Locate the cell with the specified text and output its [x, y] center coordinate. 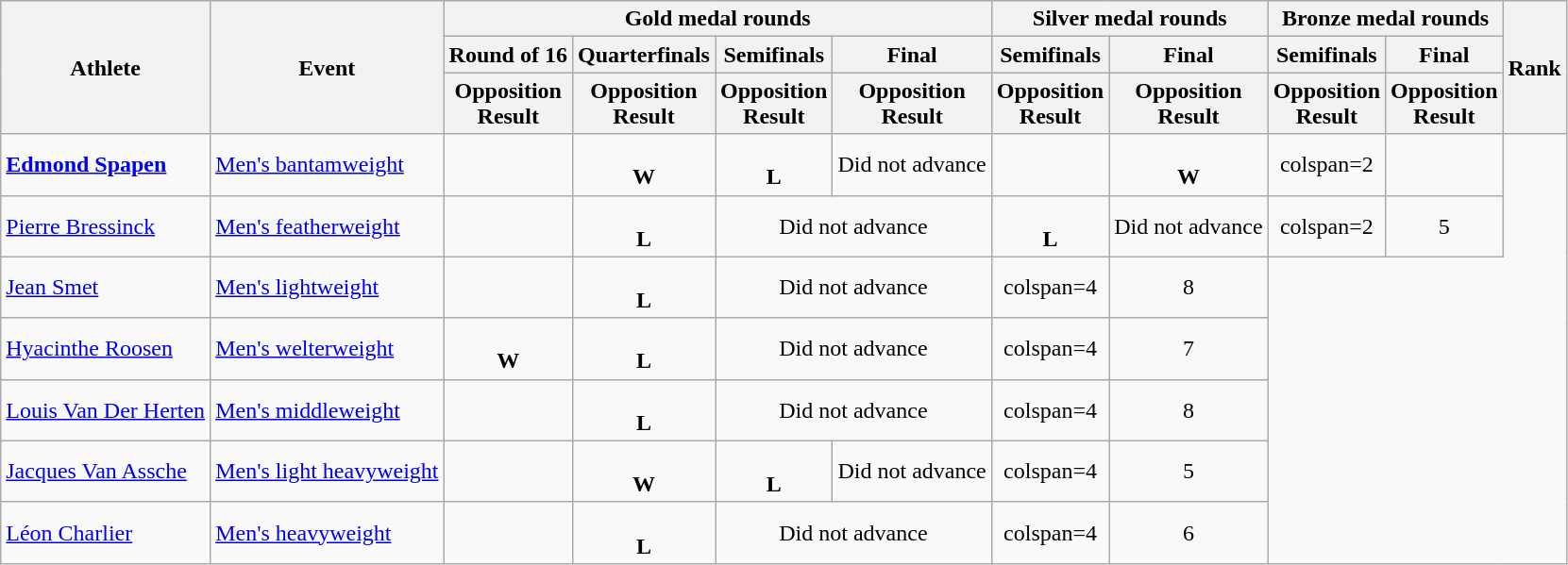
Round of 16 [508, 55]
Louis Van Der Herten [106, 409]
Hyacinthe Roosen [106, 349]
Athlete [106, 68]
Léon Charlier [106, 532]
Men's heavyweight [327, 532]
Gold medal rounds [717, 19]
7 [1189, 349]
Rank [1535, 68]
Event [327, 68]
Edmond Spapen [106, 164]
Jean Smet [106, 287]
6 [1189, 532]
Jacques Van Assche [106, 472]
Men's bantamweight [327, 164]
Men's middleweight [327, 409]
Pierre Bressinck [106, 226]
Silver medal rounds [1129, 19]
Men's featherweight [327, 226]
Bronze medal rounds [1386, 19]
Men's welterweight [327, 349]
Quarterfinals [644, 55]
Men's lightweight [327, 287]
Men's light heavyweight [327, 472]
